Provide the [X, Y] coordinate of the cell's center where the given text is located.  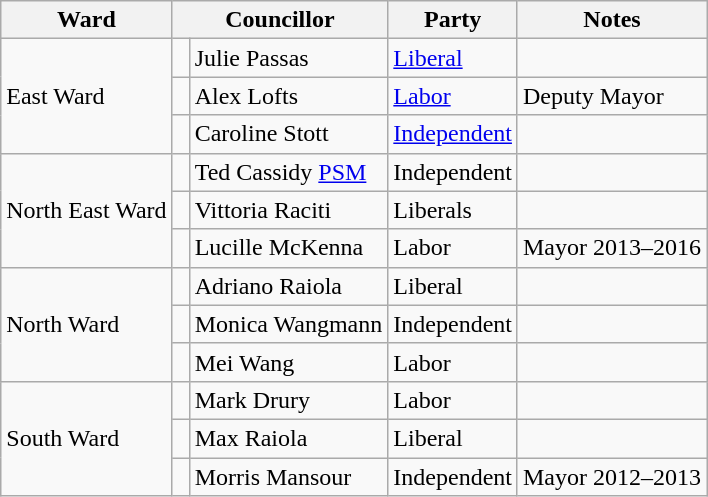
South Ward [86, 438]
Adriano Raiola [288, 286]
Monica Wangmann [288, 324]
Liberals [453, 210]
Caroline Stott [288, 134]
East Ward [86, 96]
North Ward [86, 324]
Julie Passas [288, 58]
Mayor 2013–2016 [612, 248]
Vittoria Raciti [288, 210]
Mayor 2012–2013 [612, 477]
Alex Lofts [288, 96]
Councillor [280, 20]
Notes [612, 20]
Deputy Mayor [612, 96]
Ted Cassidy PSM [288, 172]
Max Raiola [288, 438]
Lucille McKenna [288, 248]
North East Ward [86, 210]
Mark Drury [288, 400]
Mei Wang [288, 362]
Party [453, 20]
Ward [86, 20]
Morris Mansour [288, 477]
